For the text-containing cell, return its midpoint in (x, y) coordinate format. 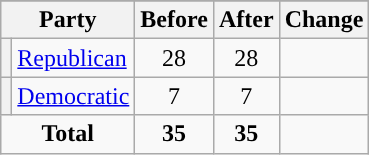
Total (68, 134)
Democratic (74, 96)
After (246, 20)
Party (68, 20)
Before (174, 20)
Republican (74, 58)
Change (324, 20)
